Extract the [x, y] coordinate from the center of the cell holding the provided text.  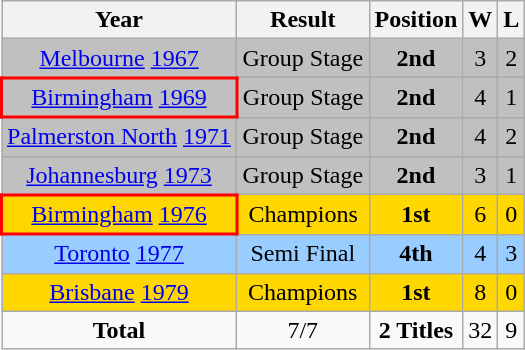
Birmingham 1969 [120, 98]
32 [480, 330]
Year [120, 20]
Semi Final [303, 254]
Toronto 1977 [120, 254]
L [512, 20]
Position [416, 20]
6 [480, 215]
8 [480, 292]
Melbourne 1967 [120, 58]
Result [303, 20]
9 [512, 330]
Birmingham 1976 [120, 215]
7/7 [303, 330]
4th [416, 254]
Total [120, 330]
W [480, 20]
Palmerston North 1971 [120, 136]
2 Titles [416, 330]
Johannesburg 1973 [120, 176]
Brisbane 1979 [120, 292]
